Pinpoint the cell where the given text exists, returning its [x, y] midpoint coordinate. 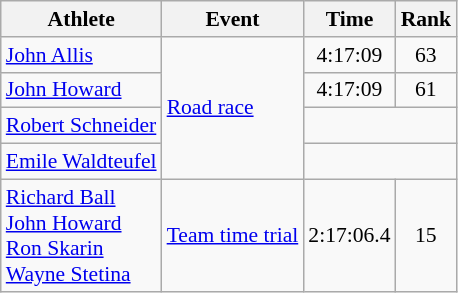
2:17:06.4 [349, 235]
Time [349, 19]
John Howard [82, 90]
Team time trial [233, 235]
Richard BallJohn HowardRon SkarinWayne Stetina [82, 235]
Emile Waldteufel [82, 162]
Athlete [82, 19]
Robert Schneider [82, 126]
63 [426, 55]
Road race [233, 108]
61 [426, 90]
Event [233, 19]
John Allis [82, 55]
15 [426, 235]
Rank [426, 19]
